Provide the (X, Y) coordinate of the cell's center where the given text is located.  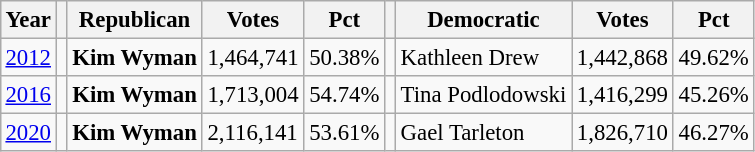
50.38% (344, 57)
53.61% (344, 133)
2020 (28, 133)
49.62% (714, 57)
Tina Podlodowski (483, 95)
1,442,868 (623, 57)
1,416,299 (623, 95)
2012 (28, 57)
54.74% (344, 95)
1,826,710 (623, 133)
46.27% (714, 133)
Kathleen Drew (483, 57)
2,116,141 (253, 133)
1,464,741 (253, 57)
45.26% (714, 95)
Republican (134, 20)
Year (28, 20)
Gael Tarleton (483, 133)
2016 (28, 95)
1,713,004 (253, 95)
Democratic (483, 20)
